Determine the (X, Y) coordinate at the center of the cell enclosing the given text.  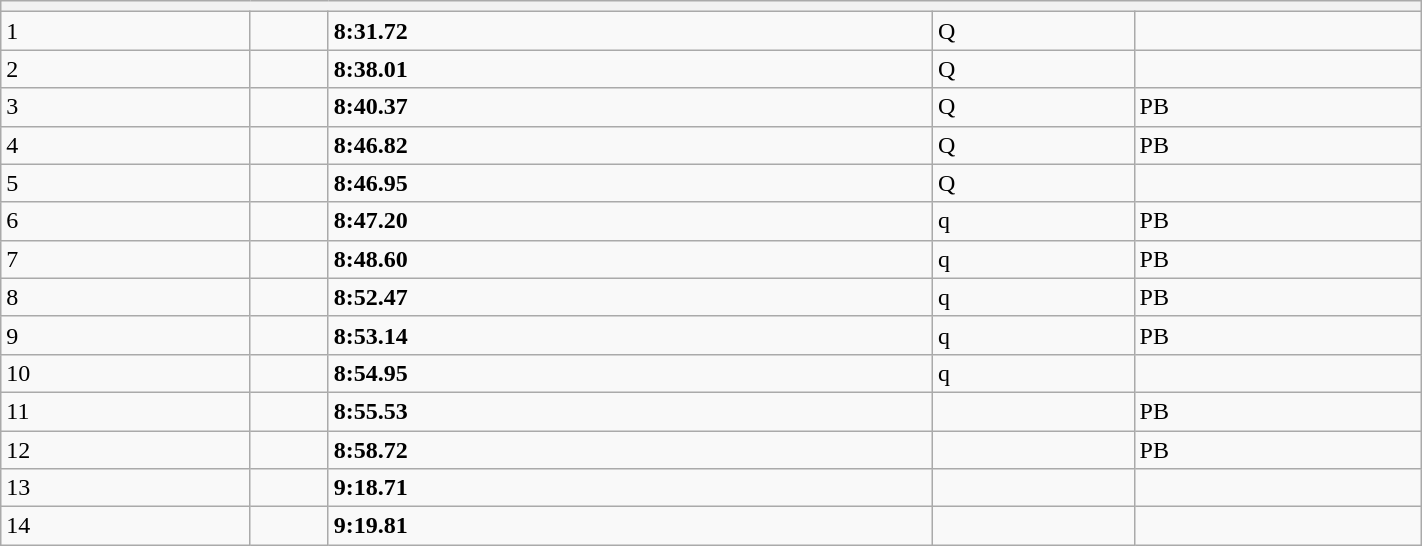
9:18.71 (630, 488)
8:38.01 (630, 69)
8:58.72 (630, 449)
9:19.81 (630, 526)
9 (126, 335)
8:52.47 (630, 297)
1 (126, 31)
8:54.95 (630, 373)
8:48.60 (630, 259)
5 (126, 183)
8:46.95 (630, 183)
8:31.72 (630, 31)
4 (126, 145)
2 (126, 69)
8:40.37 (630, 107)
8 (126, 297)
11 (126, 411)
12 (126, 449)
7 (126, 259)
10 (126, 373)
13 (126, 488)
14 (126, 526)
8:47.20 (630, 221)
8:53.14 (630, 335)
8:46.82 (630, 145)
6 (126, 221)
8:55.53 (630, 411)
3 (126, 107)
